Locate the cell with the specified text and output its [x, y] center coordinate. 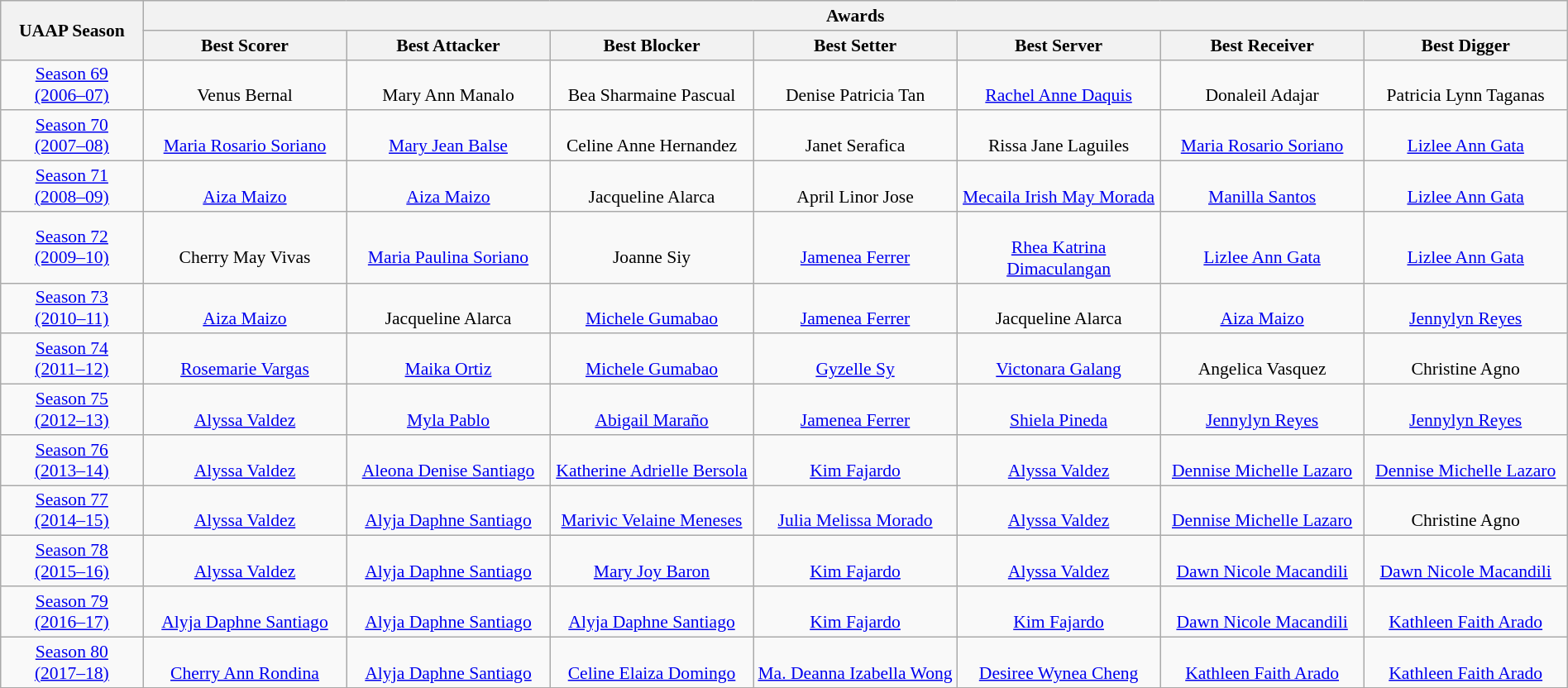
Cherry Ann Rondina [245, 662]
Joanne Siy [652, 248]
Season 72(2009–10) [72, 248]
Gyzelle Sy [855, 359]
Best Attacker [448, 45]
Best Blocker [652, 45]
Rissa Jane Laguiles [1059, 136]
Ma. Deanna Izabella Wong [855, 662]
Season 73(2010–11) [72, 308]
Bea Sharmaine Pascual [652, 84]
Patricia Lynn Taganas [1465, 84]
Mecaila Irish May Morada [1059, 187]
Marivic Velaine Meneses [652, 511]
Victonara Galang [1059, 359]
Maria Paulina Soriano [448, 248]
Venus Bernal [245, 84]
Best Receiver [1262, 45]
Mary Jean Balse [448, 136]
Best Server [1059, 45]
Best Digger [1465, 45]
Season 71(2008–09) [72, 187]
Cherry May Vivas [245, 248]
Rachel Anne Daquis [1059, 84]
Julia Melissa Morado [855, 511]
Season 70(2007–08) [72, 136]
Celine Elaiza Domingo [652, 662]
April Linor Jose [855, 187]
Season 75(2012–13) [72, 410]
Myla Pablo [448, 410]
Season 79(2016–17) [72, 612]
Season 77(2014–15) [72, 511]
Rhea Katrina Dimaculangan [1059, 248]
Best Scorer [245, 45]
Best Setter [855, 45]
Donaleil Adajar [1262, 84]
Maika Ortiz [448, 359]
Mary Joy Baron [652, 561]
Shiela Pineda [1059, 410]
Season 69(2006–07) [72, 84]
Manilla Santos [1262, 187]
UAAP Season [72, 30]
Janet Serafica [855, 136]
Abigail Maraño [652, 410]
Mary Ann Manalo [448, 84]
Angelica Vasquez [1262, 359]
Season 80(2017–18) [72, 662]
Aleona Denise Santiago [448, 460]
Awards [855, 16]
Denise Patricia Tan [855, 84]
Rosemarie Vargas [245, 359]
Katherine Adrielle Bersola [652, 460]
Desiree Wynea Cheng [1059, 662]
Season 74(2011–12) [72, 359]
Season 76(2013–14) [72, 460]
Season 78(2015–16) [72, 561]
Celine Anne Hernandez [652, 136]
